Pinpoint the cell where the given text exists, returning its (X, Y) midpoint coordinate. 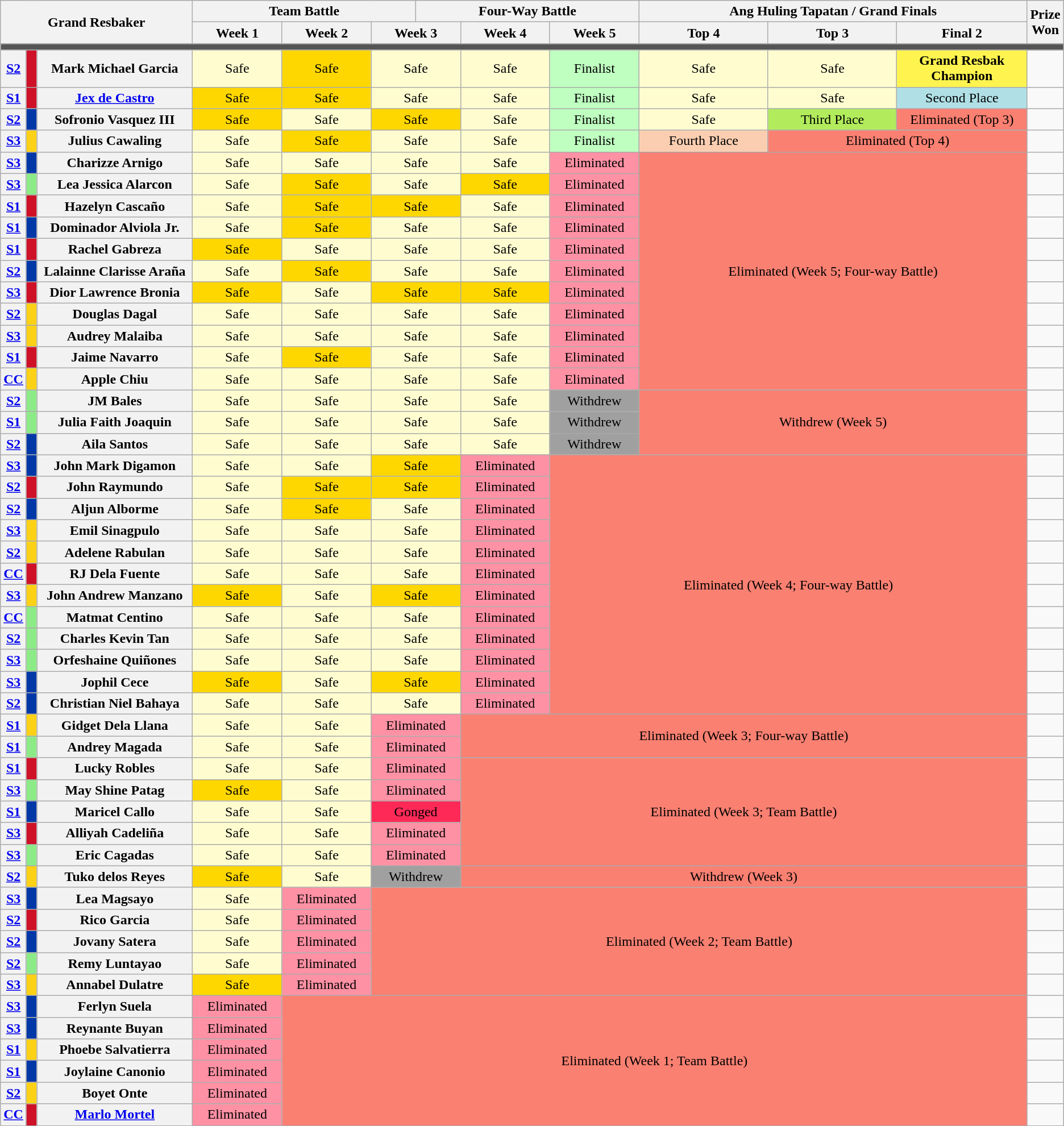
Maricel Callo (115, 812)
Gonged (416, 812)
Fourth Place (704, 141)
Week 5 (595, 33)
Eliminated (Week 1; Team Battle) (655, 1061)
Eric Cagadas (115, 855)
Aljun Alborme (115, 509)
RJ Dela Fuente (115, 574)
Joylaine Canonio (115, 1071)
Top 3 (832, 33)
Douglas Dagal (115, 314)
Julia Faith Joaquin (115, 422)
Tuko delos Reyes (115, 876)
Adelene Rabulan (115, 552)
Emil Sinagpulo (115, 530)
Final 2 (962, 33)
Eliminated (Week 5; Four-way Battle) (833, 271)
Withdrew (Week 5) (833, 422)
Week 3 (416, 33)
JM Bales (115, 401)
Julius Cawaling (115, 141)
Team Battle (305, 11)
Charles Kevin Tan (115, 639)
Eliminated (Week 3; Four-way Battle) (743, 736)
Charizze Arnigo (115, 163)
Eliminated (Week 4; Four-way Battle) (788, 584)
Matmat Centino (115, 617)
Lalainne Clarisse Araña (115, 271)
Remy Luntayao (115, 963)
Week 4 (505, 33)
Eliminated (Top 3) (962, 119)
Grand Resbaker (97, 22)
Four-Way Battle (527, 11)
Grand Resbak Champion (962, 68)
Marlo Mortel (115, 1115)
Lea Magsayo (115, 898)
Lea Jessica Alarcon (115, 184)
John Raymundo (115, 487)
Week 1 (238, 33)
Dior Lawrence Bronia (115, 293)
Annabel Dulatre (115, 985)
John Andrew Manzano (115, 595)
John Mark Digamon (115, 466)
Jophil Cece (115, 682)
Ang Huling Tapatan / Grand Finals (833, 11)
Apple Chiu (115, 379)
Second Place (962, 98)
May Shine Patag (115, 790)
Reynante Buyan (115, 1028)
Dominador Alviola Jr. (115, 227)
Withdrew (Week 3) (743, 876)
Gidget Dela Llana (115, 725)
Audrey Malaiba (115, 336)
Rico Garcia (115, 920)
Alliyah Cadeliña (115, 833)
Mark Michael Garcia (115, 68)
Eliminated (Week 2; Team Battle) (699, 941)
Eliminated (Week 3; Team Battle) (743, 812)
Boyet Onte (115, 1093)
Rachel Gabreza (115, 249)
Eliminated (Top 4) (897, 141)
Jaime Navarro (115, 358)
Aila Santos (115, 444)
Lucky Robles (115, 768)
Jex de Castro (115, 98)
Phoebe Salvatierra (115, 1050)
Top 4 (704, 33)
Third Place (832, 119)
Sofronio Vasquez III (115, 119)
Ferlyn Suela (115, 1007)
Jovany Satera (115, 941)
Week 2 (326, 33)
Orfeshaine Quiñones (115, 660)
Hazelyn Cascaño (115, 206)
Prize Won (1045, 22)
Andrey Magada (115, 747)
Christian Niel Bahaya (115, 704)
